Determine the (X, Y) coordinate at the center of the cell enclosing the given text.  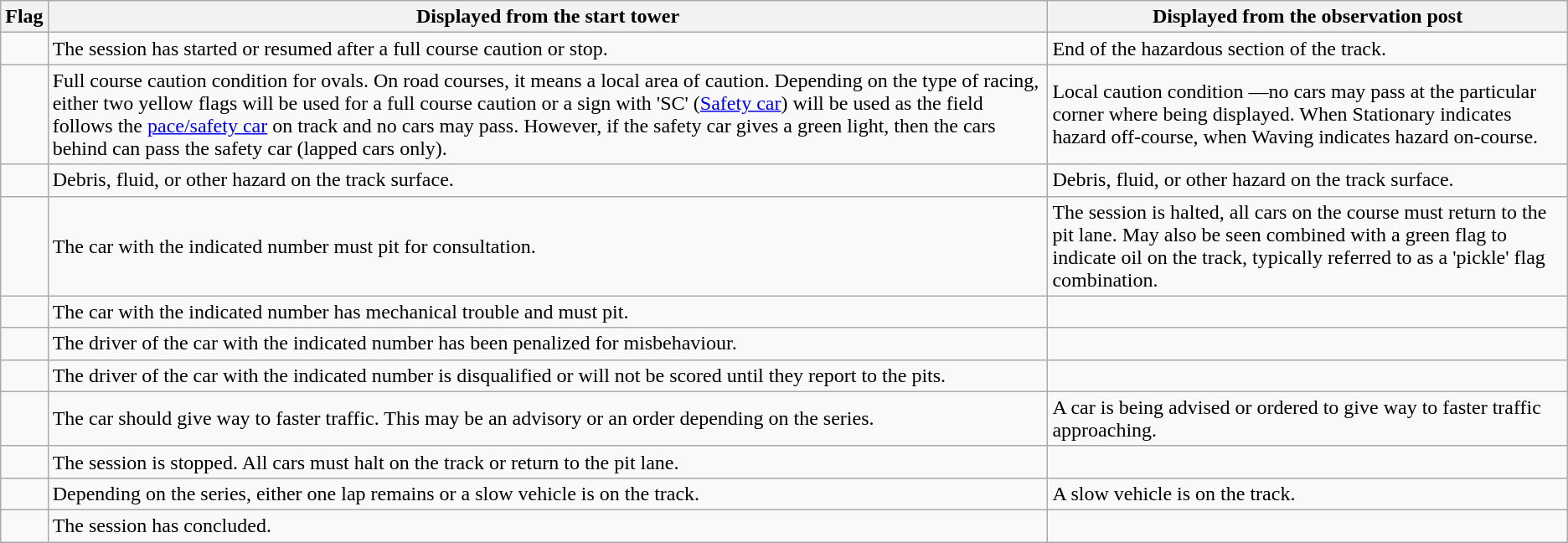
Displayed from the observation post (1308, 17)
Displayed from the start tower (548, 17)
The car with the indicated number has mechanical trouble and must pit. (548, 312)
Flag (24, 17)
The car with the indicated number must pit for consultation. (548, 246)
The session has started or resumed after a full course caution or stop. (548, 49)
A car is being advised or ordered to give way to faster traffic approaching. (1308, 419)
End of the hazardous section of the track. (1308, 49)
The car should give way to faster traffic. This may be an advisory or an order depending on the series. (548, 419)
A slow vehicle is on the track. (1308, 494)
Depending on the series, either one lap remains or a slow vehicle is on the track. (548, 494)
The driver of the car with the indicated number has been penalized for misbehaviour. (548, 344)
The driver of the car with the indicated number is disqualified or will not be scored until they report to the pits. (548, 375)
The session is stopped. All cars must halt on the track or return to the pit lane. (548, 462)
The session has concluded. (548, 525)
